Determine the (x, y) coordinate at the center of the cell enclosing the given text.  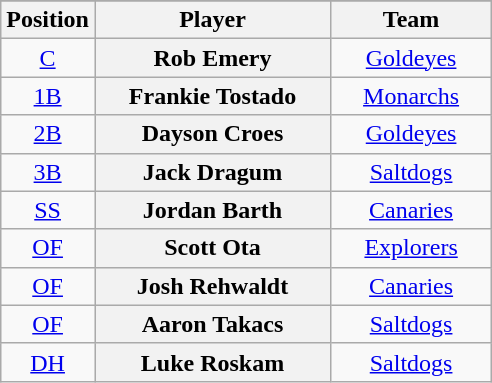
Frankie Tostado (212, 96)
1B (48, 96)
Luke Roskam (212, 362)
Player (212, 20)
Dayson Croes (212, 134)
Jordan Barth (212, 210)
Monarchs (412, 96)
Explorers (412, 248)
Team (412, 20)
Josh Rehwaldt (212, 286)
3B (48, 172)
SS (48, 210)
Scott Ota (212, 248)
DH (48, 362)
Rob Emery (212, 58)
Aaron Takacs (212, 324)
Jack Dragum (212, 172)
C (48, 58)
2B (48, 134)
Position (48, 20)
